From the cell containing the given text, extract its center point as [X, Y] coordinate. 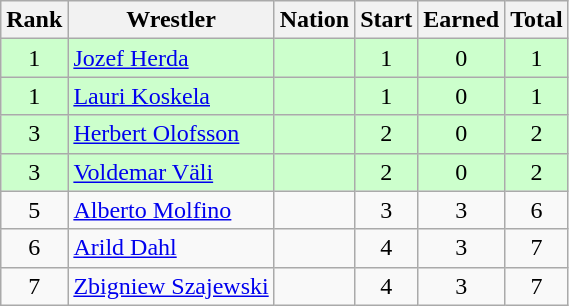
Jozef Herda [171, 58]
Arild Dahl [171, 248]
Rank [34, 20]
Alberto Molfino [171, 210]
Total [537, 20]
Wrestler [171, 20]
Voldemar Väli [171, 172]
Start [386, 20]
Nation [314, 20]
Lauri Koskela [171, 96]
Herbert Olofsson [171, 134]
5 [34, 210]
Zbigniew Szajewski [171, 286]
Earned [462, 20]
